Scan for the cell matching the given text and deliver its [X, Y] coordinate at center. 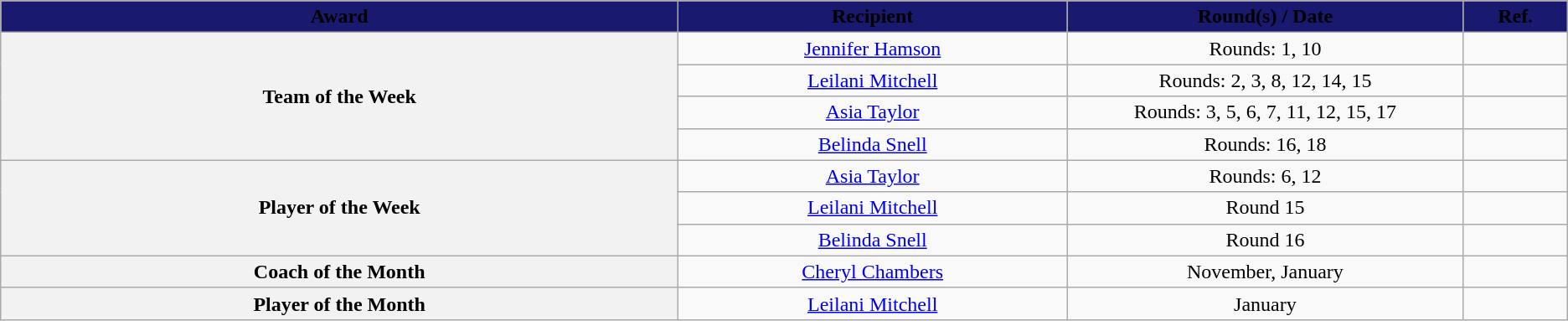
Round 16 [1265, 240]
November, January [1265, 272]
Recipient [873, 17]
Player of the Week [340, 208]
Cheryl Chambers [873, 272]
Ref. [1515, 17]
January [1265, 303]
Player of the Month [340, 303]
Jennifer Hamson [873, 49]
Rounds: 16, 18 [1265, 144]
Rounds: 3, 5, 6, 7, 11, 12, 15, 17 [1265, 112]
Rounds: 6, 12 [1265, 176]
Round 15 [1265, 208]
Rounds: 1, 10 [1265, 49]
Rounds: 2, 3, 8, 12, 14, 15 [1265, 80]
Team of the Week [340, 96]
Coach of the Month [340, 272]
Round(s) / Date [1265, 17]
Award [340, 17]
